Provide the [x, y] coordinate of the cell's center where the given text is located.  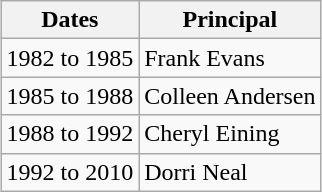
Dates [70, 20]
1982 to 1985 [70, 58]
Dorri Neal [230, 172]
1992 to 2010 [70, 172]
Principal [230, 20]
Colleen Andersen [230, 96]
Cheryl Eining [230, 134]
Frank Evans [230, 58]
1988 to 1992 [70, 134]
1985 to 1988 [70, 96]
